Locate the cell with the specified text and output its (x, y) center coordinate. 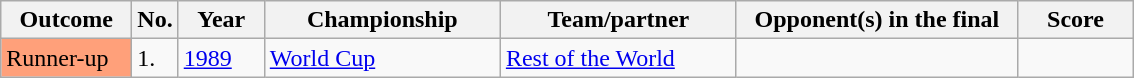
1. (155, 58)
Year (221, 20)
Runner-up (66, 58)
1989 (221, 58)
No. (155, 20)
World Cup (382, 58)
Outcome (66, 20)
Championship (382, 20)
Team/partner (618, 20)
Score (1075, 20)
Rest of the World (618, 58)
Opponent(s) in the final (876, 20)
